For the text-containing cell, return its midpoint in [x, y] coordinate format. 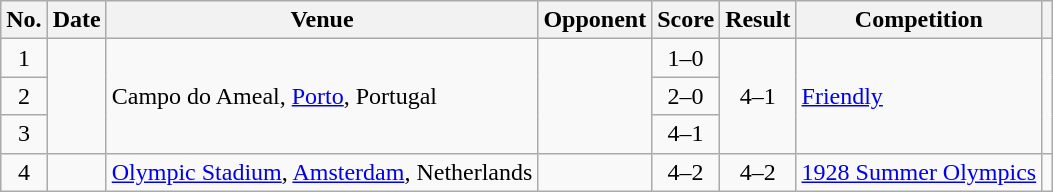
3 [24, 134]
Campo do Ameal, Porto, Portugal [322, 96]
No. [24, 20]
Date [76, 20]
4 [24, 172]
1–0 [686, 58]
Competition [919, 20]
Friendly [919, 96]
Result [758, 20]
Opponent [595, 20]
1928 Summer Olympics [919, 172]
2–0 [686, 96]
2 [24, 96]
Olympic Stadium, Amsterdam, Netherlands [322, 172]
Score [686, 20]
1 [24, 58]
Venue [322, 20]
